Search for the cell housing the specified text and yield its [x, y] center coordinate. 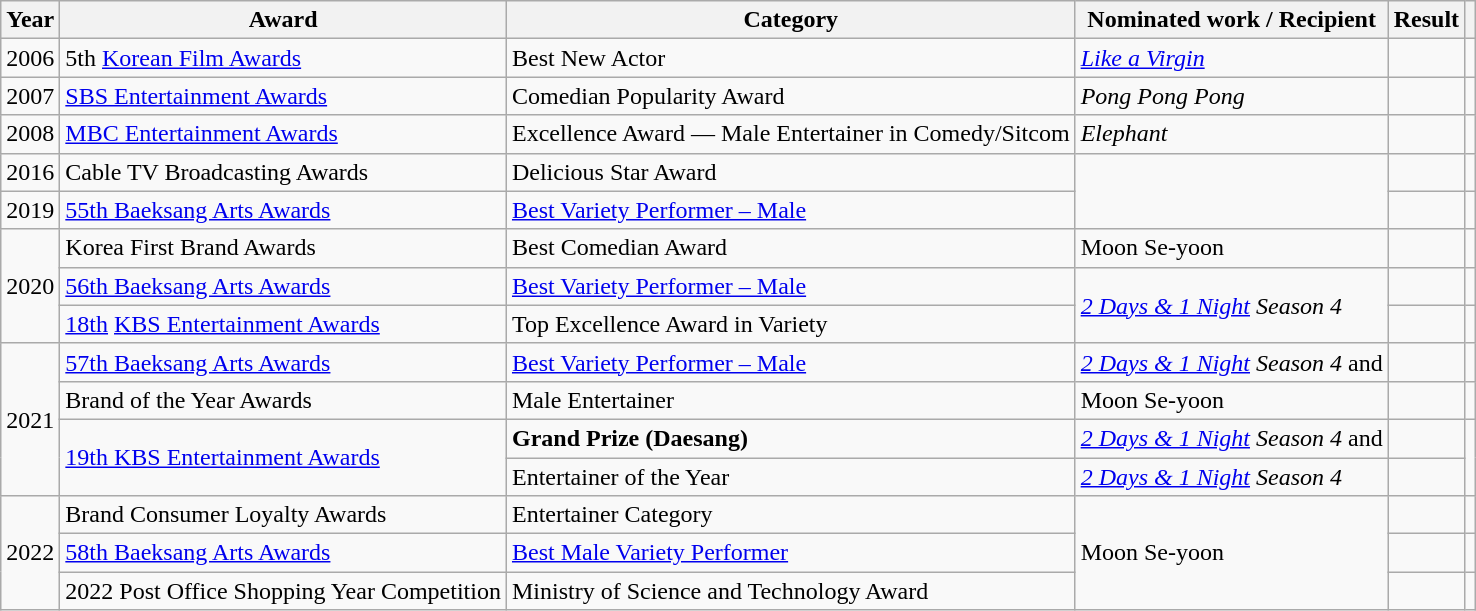
Best Comedian Award [790, 248]
2022 [30, 553]
Male Entertainer [790, 400]
2019 [30, 210]
2020 [30, 286]
2007 [30, 96]
Best Male Variety Performer [790, 553]
2016 [30, 172]
Cable TV Broadcasting Awards [284, 172]
Best New Actor [790, 58]
Result [1426, 20]
5th Korean Film Awards [284, 58]
Top Excellence Award in Variety [790, 324]
Delicious Star Award [790, 172]
Year [30, 20]
Korea First Brand Awards [284, 248]
56th Baeksang Arts Awards [284, 286]
Award [284, 20]
Like a Virgin [1232, 58]
2006 [30, 58]
58th Baeksang Arts Awards [284, 553]
SBS Entertainment Awards [284, 96]
Brand of the Year Awards [284, 400]
Brand Consumer Loyalty Awards [284, 515]
2008 [30, 134]
Pong Pong Pong [1232, 96]
Excellence Award — Male Entertainer in Comedy/Sitcom [790, 134]
Category [790, 20]
19th KBS Entertainment Awards [284, 457]
Entertainer Category [790, 515]
Ministry of Science and Technology Award [790, 591]
Elephant [1232, 134]
MBC Entertainment Awards [284, 134]
Grand Prize (Daesang) [790, 438]
Nominated work / Recipient [1232, 20]
Comedian Popularity Award [790, 96]
18th KBS Entertainment Awards [284, 324]
2022 Post Office Shopping Year Competition [284, 591]
55th Baeksang Arts Awards [284, 210]
57th Baeksang Arts Awards [284, 362]
2021 [30, 419]
Entertainer of the Year [790, 477]
